Find where the given text appears and provide that cell's center as (X, Y) coordinate. 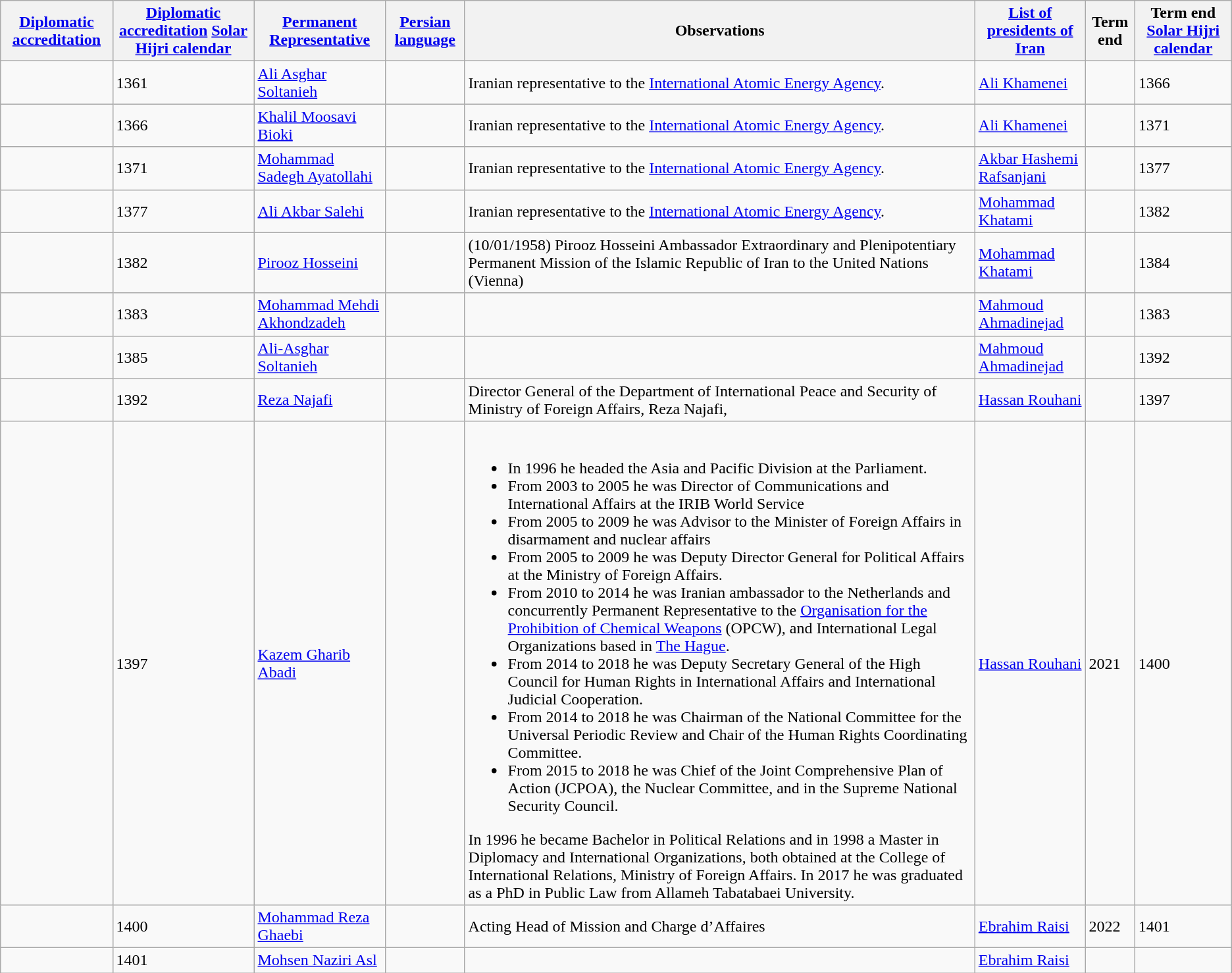
Mohammad Mehdi Akhondzadeh (320, 315)
Diplomatic accreditation Solar Hijri calendar (183, 31)
Director General of the Department of International Peace and Security of Ministry of Foreign Affairs, Reza Najafi, (720, 400)
Ali-Asghar Soltanieh (320, 357)
Term end (1110, 31)
2021 (1110, 663)
Observations (720, 31)
Diplomatic accreditation (57, 31)
Term end Solar Hijri calendar (1183, 31)
Mohsen Naziri Asl (320, 960)
Kazem Gharib Abadi (320, 663)
2022 (1110, 926)
1361 (183, 83)
List of presidents of Iran (1030, 31)
1385 (183, 357)
Persian language (425, 31)
Akbar Hashemi Rafsanjani (1030, 169)
Ali Akbar Salehi (320, 211)
Khalil Moosavi Bioki (320, 125)
Mohammad Sadegh Ayatollahi (320, 169)
Permanent Representative (320, 31)
Reza Najafi (320, 400)
Acting Head of Mission and Charge d’Affaires (720, 926)
Mohammad Reza Ghaebi (320, 926)
1384 (1183, 263)
Pirooz Hosseini (320, 263)
Ali Asghar Soltanieh (320, 83)
